For the text-containing cell, return its midpoint in [x, y] coordinate format. 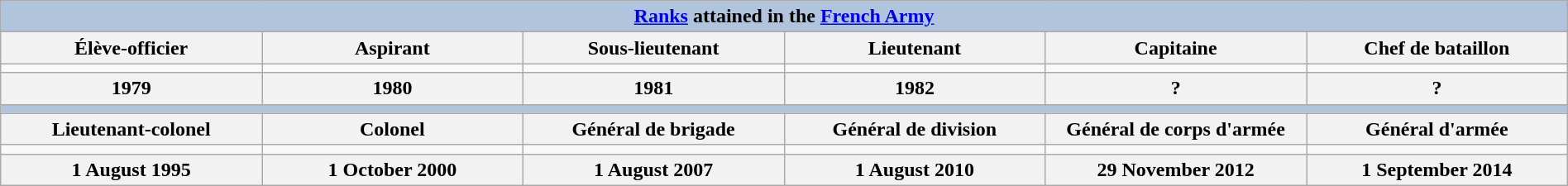
1981 [653, 88]
1 August 1995 [131, 169]
Général de division [915, 129]
Lieutenant-colonel [131, 129]
1980 [392, 88]
1979 [131, 88]
Ranks attained in the French Army [784, 17]
Général d'armée [1437, 129]
Sous-lieutenant [653, 48]
Capitaine [1176, 48]
Aspirant [392, 48]
1 August 2010 [915, 169]
Colonel [392, 129]
1 September 2014 [1437, 169]
Général de corps d'armée [1176, 129]
Général de brigade [653, 129]
Lieutenant [915, 48]
Chef de bataillon [1437, 48]
1 October 2000 [392, 169]
1982 [915, 88]
Élève-officier [131, 48]
1 August 2007 [653, 169]
29 November 2012 [1176, 169]
